Extract the [X, Y] coordinate from the center of the cell holding the provided text.  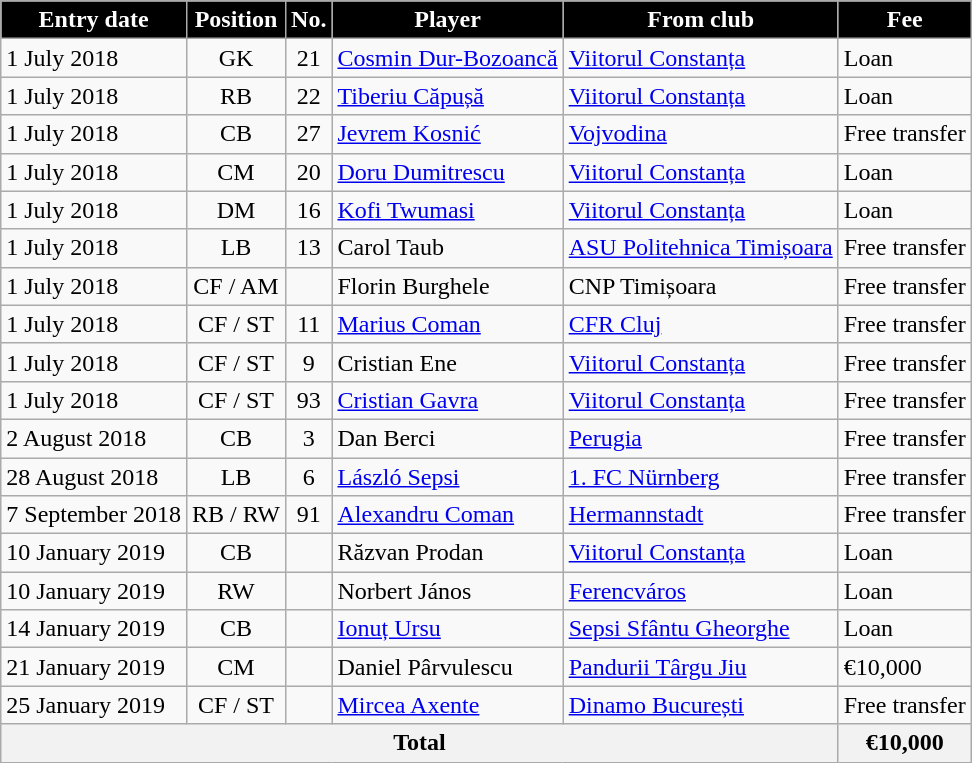
21 [309, 58]
Cristian Gavra [448, 400]
Entry date [94, 20]
Kofi Twumasi [448, 210]
93 [309, 400]
Vojvodina [700, 134]
Ferencváros [700, 591]
22 [309, 96]
21 January 2019 [94, 667]
Tiberiu Căpușă [448, 96]
László Sepsi [448, 477]
No. [309, 20]
CFR Cluj [700, 324]
1. FC Nürnberg [700, 477]
9 [309, 362]
Dan Berci [448, 438]
Carol Taub [448, 248]
Dinamo București [700, 705]
DM [236, 210]
Ionuț Ursu [448, 629]
Fee [904, 20]
7 September 2018 [94, 515]
Hermannstadt [700, 515]
RB / RW [236, 515]
Pandurii Târgu Jiu [700, 667]
6 [309, 477]
16 [309, 210]
Daniel Pârvulescu [448, 667]
28 August 2018 [94, 477]
20 [309, 172]
25 January 2019 [94, 705]
Cosmin Dur-Bozoancă [448, 58]
Norbert János [448, 591]
13 [309, 248]
Sepsi Sfântu Gheorghe [700, 629]
Position [236, 20]
Doru Dumitrescu [448, 172]
Răzvan Prodan [448, 553]
From club [700, 20]
Mircea Axente [448, 705]
Perugia [700, 438]
Alexandru Coman [448, 515]
14 January 2019 [94, 629]
RW [236, 591]
Florin Burghele [448, 286]
27 [309, 134]
CNP Timișoara [700, 286]
11 [309, 324]
ASU Politehnica Timișoara [700, 248]
Jevrem Kosnić [448, 134]
Player [448, 20]
2 August 2018 [94, 438]
Marius Coman [448, 324]
Cristian Ene [448, 362]
RB [236, 96]
3 [309, 438]
91 [309, 515]
CF / AM [236, 286]
GK [236, 58]
Total [420, 743]
